Provide the [x, y] coordinate of the cell's center where the given text is located.  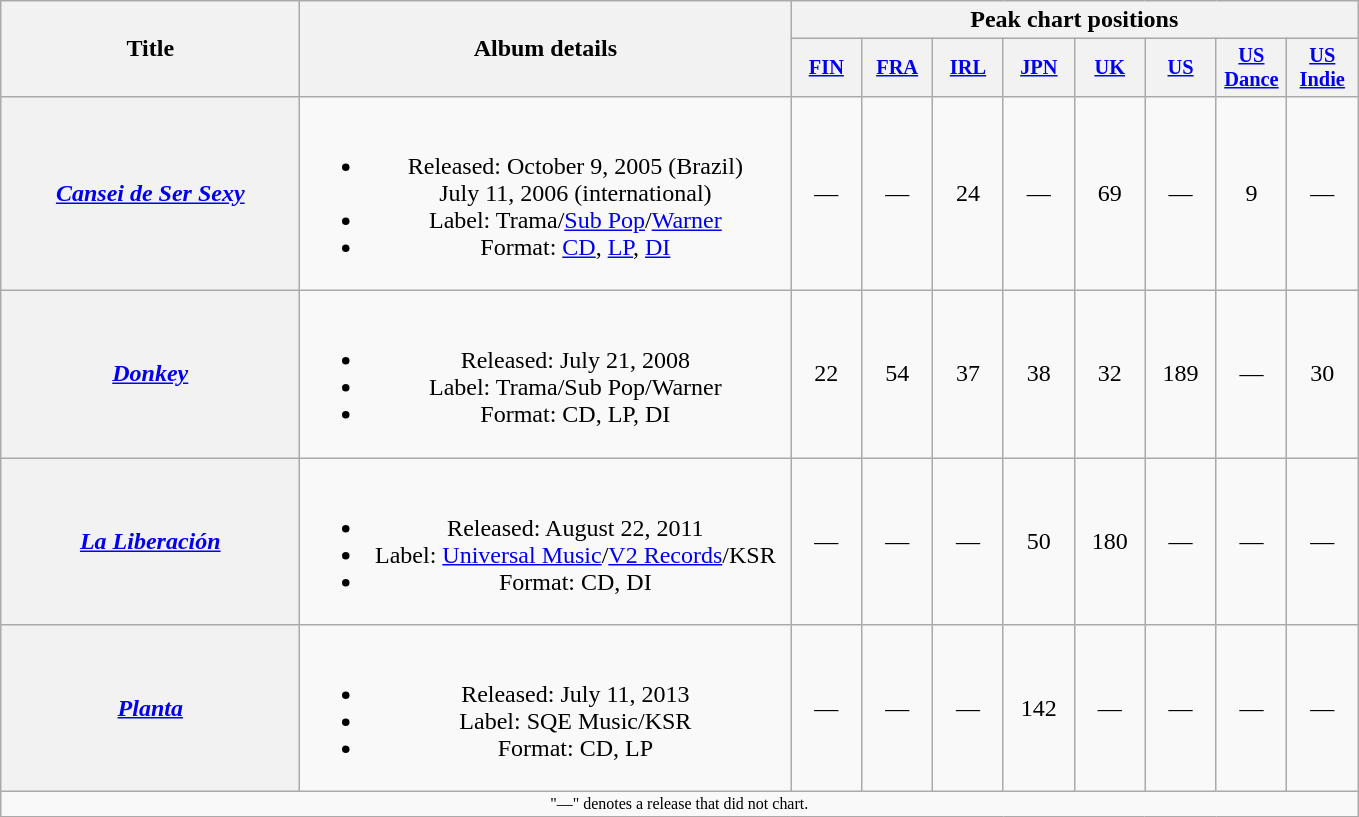
Released: July 11, 2013Label: SQE Music/KSRFormat: CD, LP [546, 708]
22 [826, 374]
Released: July 21, 2008Label: Trama/Sub Pop/WarnerFormat: CD, LP, DI [546, 374]
142 [1038, 708]
USDance [1252, 68]
37 [968, 374]
Title [150, 49]
"—" denotes a release that did not chart. [680, 804]
Released: October 9, 2005 (Brazil)July 11, 2006 (international)Label: Trama/Sub Pop/WarnerFormat: CD, LP, DI [546, 193]
69 [1110, 193]
Cansei de Ser Sexy [150, 193]
189 [1180, 374]
Album details [546, 49]
30 [1322, 374]
24 [968, 193]
Peak chart positions [1074, 20]
Planta [150, 708]
UK [1110, 68]
9 [1252, 193]
JPN [1038, 68]
54 [898, 374]
FRA [898, 68]
Donkey [150, 374]
IRL [968, 68]
38 [1038, 374]
32 [1110, 374]
US [1180, 68]
Released: August 22, 2011Label: Universal Music/V2 Records/KSRFormat: CD, DI [546, 542]
La Liberación [150, 542]
180 [1110, 542]
USIndie [1322, 68]
FIN [826, 68]
50 [1038, 542]
